Output the [X, Y] coordinate of the center of the cell containing the given text.  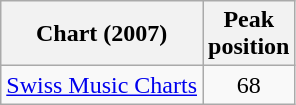
Peakposition [248, 34]
Swiss Music Charts [102, 85]
Chart (2007) [102, 34]
68 [248, 85]
